Search for the cell housing the specified text and yield its [x, y] center coordinate. 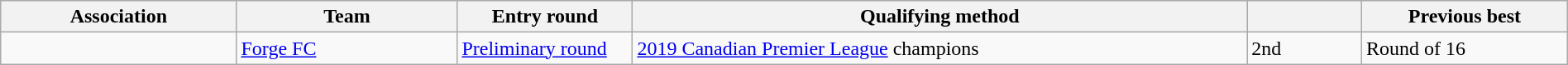
Forge FC [347, 48]
Preliminary round [545, 48]
Entry round [545, 17]
Association [119, 17]
2019 Canadian Premier League champions [939, 48]
Team [347, 17]
Qualifying method [939, 17]
Round of 16 [1465, 48]
Previous best [1465, 17]
2nd [1305, 48]
